Scan for the cell matching the given text and deliver its [x, y] coordinate at center. 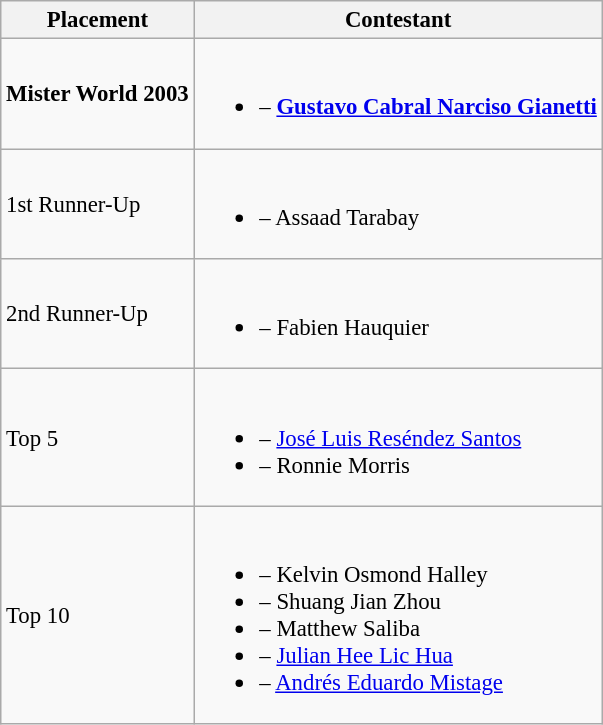
– Fabien Hauquier [398, 314]
1st Runner-Up [98, 204]
Top 5 [98, 438]
Contestant [398, 20]
– Assaad Tarabay [398, 204]
2nd Runner-Up [98, 314]
– Gustavo Cabral Narciso Gianetti [398, 94]
– José Luis Reséndez Santos – Ronnie Morris [398, 438]
– Kelvin Osmond Halley – Shuang Jian Zhou – Matthew Saliba – Julian Hee Lic Hua – Andrés Eduardo Mistage [398, 615]
Top 10 [98, 615]
Mister World 2003 [98, 94]
Placement [98, 20]
